Locate the cell with the specified text and output its (x, y) center coordinate. 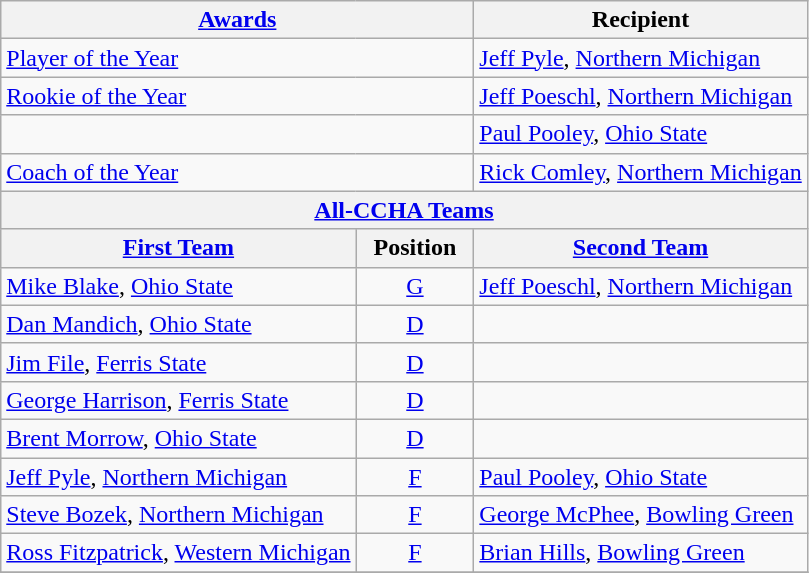
Coach of the Year (238, 172)
Player of the Year (238, 58)
Recipient (640, 20)
Position (415, 248)
All-CCHA Teams (404, 210)
G (415, 286)
Brent Morrow, Ohio State (178, 438)
Rookie of the Year (238, 96)
Dan Mandich, Ohio State (178, 324)
George Harrison, Ferris State (178, 400)
Awards (238, 20)
Steve Bozek, Northern Michigan (178, 515)
Second Team (640, 248)
Mike Blake, Ohio State (178, 286)
George McPhee, Bowling Green (640, 515)
Rick Comley, Northern Michigan (640, 172)
Ross Fitzpatrick, Western Michigan (178, 553)
First Team (178, 248)
Jim File, Ferris State (178, 362)
Brian Hills, Bowling Green (640, 553)
